Determine the (x, y) coordinate at the center of the cell enclosing the given text.  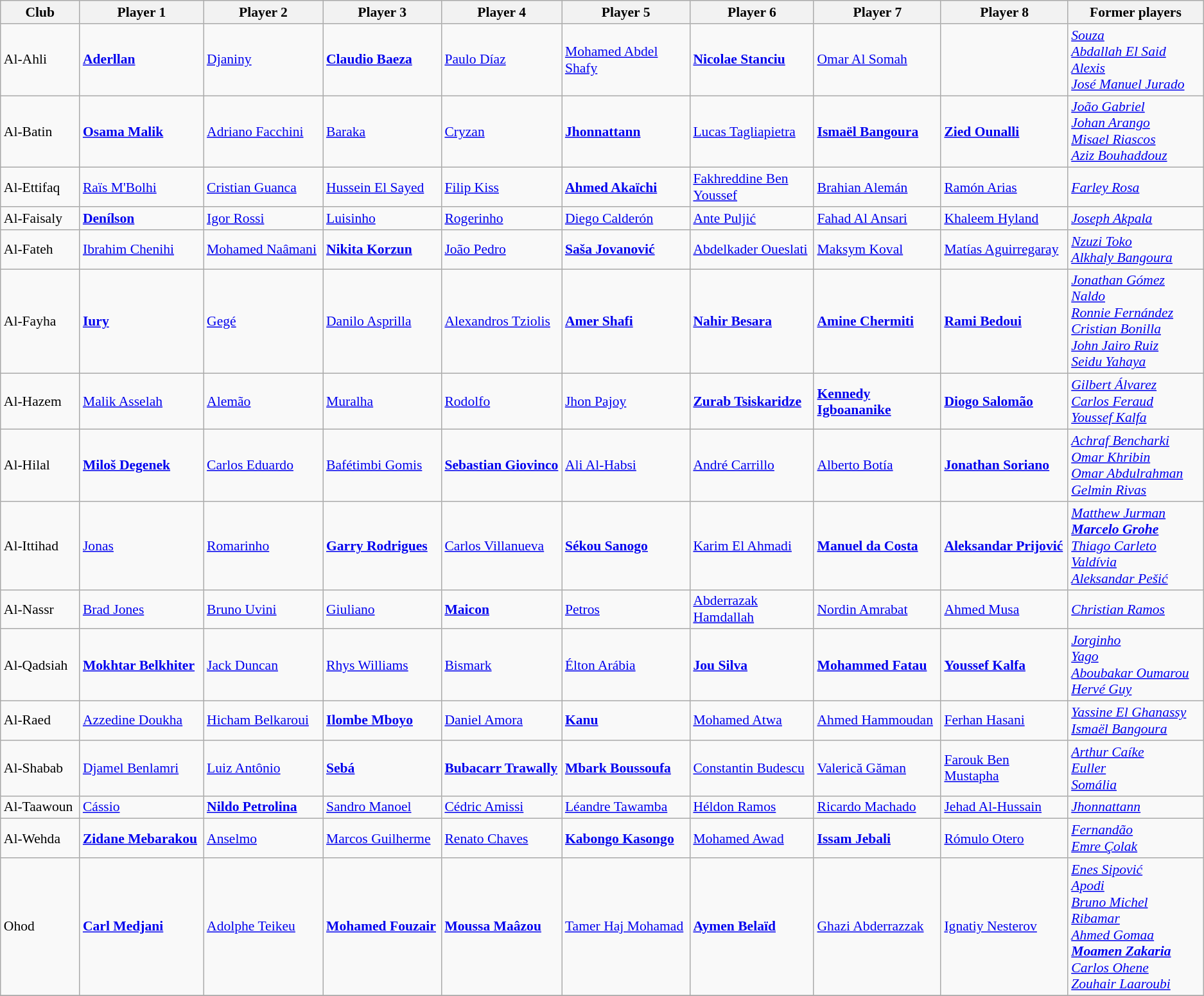
Raïs M'Bolhi (141, 188)
Al-Hilal (40, 466)
Diogo Salomão (1004, 402)
Al-Fayha (40, 321)
Bafétimbi Gomis (382, 466)
Nahir Besara (751, 321)
Giuliano (382, 609)
Nordin Amrabat (877, 609)
Christian Ramos (1135, 609)
Player 5 (626, 12)
Diego Calderón (626, 218)
Kanu (626, 721)
Rodolfo (502, 402)
Carl Medjani (141, 927)
Al-Taawoun (40, 807)
Anselmo (263, 839)
Khaleem Hyland (1004, 218)
Ricardo Machado (877, 807)
Hussein El Sayed (382, 188)
Adriano Facchini (263, 132)
Player 4 (502, 12)
Al-Ahli (40, 60)
Ohod (40, 927)
Kennedy Igboananike (877, 402)
Djamel Benlamri (141, 768)
Mohamed Abdel Shafy (626, 60)
Malik Asselah (141, 402)
Enes Sipović Apodi Bruno Michel Ribamar Ahmed Gomaa Moamen Zakaria Carlos Ohene Zouhair Laaroubi (1135, 927)
Jorginho Yago Aboubakar Oumarou Hervé Guy (1135, 665)
Matthew Jurman Marcelo Grohe Thiago Carleto Valdívia Aleksandar Pešić (1135, 546)
Maicon (502, 609)
Claudio Baeza (382, 60)
Farley Rosa (1135, 188)
Matías Aguirregaray (1004, 249)
Player 6 (751, 12)
Igor Rossi (263, 218)
Mohamed Atwa (751, 721)
Sandro Manoel (382, 807)
Gegé (263, 321)
Mokhtar Belkhiter (141, 665)
Ghazi Abderrazzak (877, 927)
Mohamed Awad (751, 839)
Alexandros Tziolis (502, 321)
Youssef Kalfa (1004, 665)
Jonathan Soriano (1004, 466)
Jonas (141, 546)
Player 3 (382, 12)
Jonathan Gómez Naldo Ronnie Fernández Cristian Bonilla John Jairo Ruiz Seidu Yahaya (1135, 321)
Ahmed Hammoudan (877, 721)
Hicham Belkaroui (263, 721)
Al-Batin (40, 132)
Aleksandar Prijović (1004, 546)
Tamer Haj Mohamad (626, 927)
Ibrahim Chenihi (141, 249)
Alberto Botía (877, 466)
Player 2 (263, 12)
Player 1 (141, 12)
Aymen Belaïd (751, 927)
Cryzan (502, 132)
Al-Faisaly (40, 218)
Marcos Guilherme (382, 839)
Fernandão Emre Çolak (1135, 839)
Al-Ittihad (40, 546)
Karim El Ahmadi (751, 546)
Moussa Maâzou (502, 927)
Player 8 (1004, 12)
Rómulo Otero (1004, 839)
Mbark Boussoufa (626, 768)
Al-Wehda (40, 839)
Ferhan Hasani (1004, 721)
Carlos Villanueva (502, 546)
Romarinho (263, 546)
Al-Qadsiah (40, 665)
Jehad Al-Hussain (1004, 807)
Ramón Arias (1004, 188)
Denílson (141, 218)
Nicolae Stanciu (751, 60)
Baraka (382, 132)
Osama Malik (141, 132)
Al-Fateh (40, 249)
Nikita Korzun (382, 249)
Sebastian Giovinco (502, 466)
Jhon Pajoy (626, 402)
Brahian Alemán (877, 188)
Paulo Díaz (502, 60)
Fakhreddine Ben Youssef (751, 188)
Constantin Budescu (751, 768)
Brad Jones (141, 609)
Rami Bedoui (1004, 321)
André Carrillo (751, 466)
Farouk Ben Mustapha (1004, 768)
Héldon Ramos (751, 807)
Al-Hazem (40, 402)
Luisinho (382, 218)
Petros (626, 609)
Issam Jebali (877, 839)
Sékou Sanogo (626, 546)
Jack Duncan (263, 665)
Daniel Amora (502, 721)
Ante Puljić (751, 218)
João Gabriel Johan Arango Misael Riascos Aziz Bouhaddouz (1135, 132)
Jou Silva (751, 665)
Nzuzi Toko Alkhaly Bangoura (1135, 249)
Ahmed Musa (1004, 609)
Lucas Tagliapietra (751, 132)
Achraf Bencharki Omar Khribin Omar Abdulrahman Gelmin Rivas (1135, 466)
Cássio (141, 807)
Adolphe Teikeu (263, 927)
Léandre Tawamba (626, 807)
Miloš Degenek (141, 466)
Zied Ounalli (1004, 132)
Djaniny (263, 60)
Bismark (502, 665)
Souza Abdallah El Said Alexis José Manuel Jurado (1135, 60)
Mohamed Naâmani (263, 249)
Al-Ettifaq (40, 188)
Cédric Amissi (502, 807)
João Pedro (502, 249)
Renato Chaves (502, 839)
Joseph Akpala (1135, 218)
Élton Arábia (626, 665)
Player 7 (877, 12)
Bruno Uvini (263, 609)
Zurab Tsiskaridze (751, 402)
Rhys Williams (382, 665)
Ali Al-Habsi (626, 466)
Club (40, 12)
Fahad Al Ansari (877, 218)
Arthur Caíke Euller Somália (1135, 768)
Abderrazak Hamdallah (751, 609)
Luiz Antônio (263, 768)
Omar Al Somah (877, 60)
Azzedine Doukha (141, 721)
Danilo Asprilla (382, 321)
Al-Raed (40, 721)
Ilombe Mboyo (382, 721)
Gilbert Álvarez Carlos Feraud Youssef Kalfa (1135, 402)
Amine Chermiti (877, 321)
Manuel da Costa (877, 546)
Ismaël Bangoura (877, 132)
Alemão (263, 402)
Nildo Petrolina (263, 807)
Sebá (382, 768)
Garry Rodrigues (382, 546)
Saša Jovanović (626, 249)
Al-Nassr (40, 609)
Yassine El Ghanassy Ismaël Bangoura (1135, 721)
Maksym Koval (877, 249)
Cristian Guanca (263, 188)
Former players (1135, 12)
Filip Kiss (502, 188)
Mohammed Fatau (877, 665)
Bubacarr Trawally (502, 768)
Valerică Găman (877, 768)
Muralha (382, 402)
Zidane Mebarakou (141, 839)
Rogerinho (502, 218)
Ahmed Akaïchi (626, 188)
Amer Shafi (626, 321)
Aderllan (141, 60)
Ignatiy Nesterov (1004, 927)
Carlos Eduardo (263, 466)
Kabongo Kasongo (626, 839)
Al-Shabab (40, 768)
Abdelkader Oueslati (751, 249)
Mohamed Fouzair (382, 927)
Iury (141, 321)
